Determine the (x, y) coordinate at the center of the cell enclosing the given text.  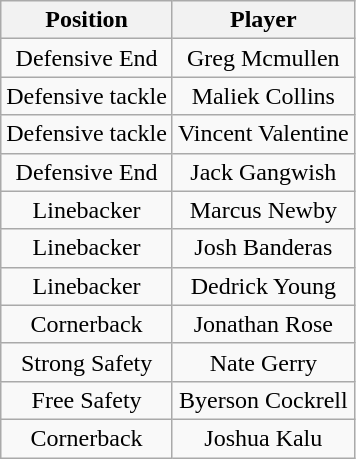
Vincent Valentine (263, 134)
Byerson Cockrell (263, 400)
Maliek Collins (263, 96)
Joshua Kalu (263, 438)
Josh Banderas (263, 248)
Nate Gerry (263, 362)
Player (263, 20)
Dedrick Young (263, 286)
Jack Gangwish (263, 172)
Strong Safety (87, 362)
Free Safety (87, 400)
Jonathan Rose (263, 324)
Greg Mcmullen (263, 58)
Marcus Newby (263, 210)
Position (87, 20)
